Determine the [X, Y] coordinate at the center of the cell enclosing the given text.  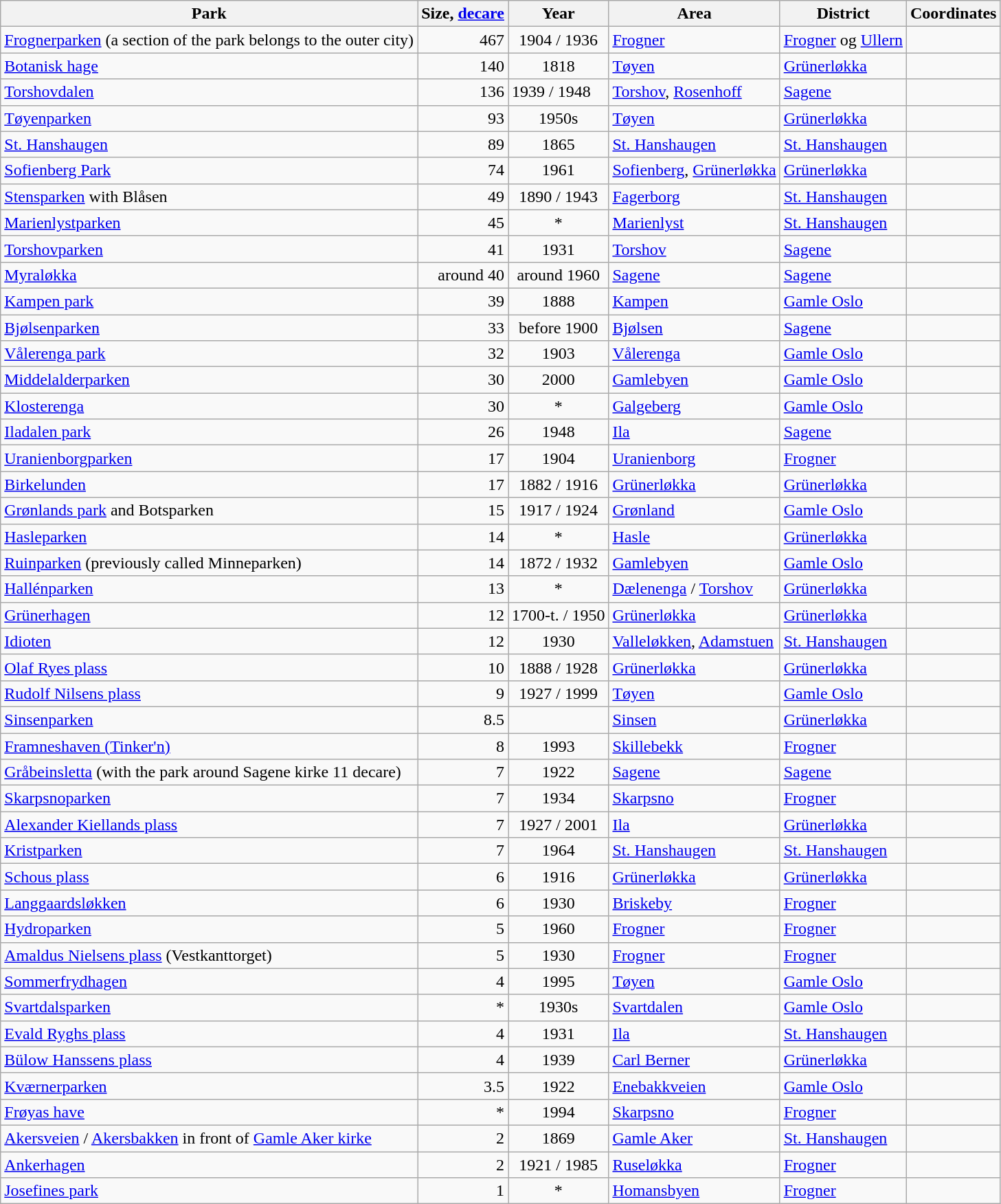
Ankerhagen [209, 1165]
13 [463, 589]
Vålerenga [694, 354]
9 [463, 693]
41 [463, 249]
Sommerfrydhagen [209, 981]
Kampen [694, 301]
before 1900 [559, 328]
1888 [559, 301]
Sofienberg Park [209, 170]
1934 [559, 799]
1993 [559, 746]
Kværnerparken [209, 1086]
Homansbyen [694, 1191]
1 [463, 1191]
2000 [559, 380]
1916 [559, 877]
8.5 [463, 720]
Myraløkka [209, 275]
136 [463, 92]
32 [463, 354]
Svartdalen [694, 1007]
Kristparken [209, 851]
Torshovdalen [209, 92]
Olaf Ryes plass [209, 667]
Grønlands park and Botsparken [209, 511]
1872 / 1932 [559, 563]
Botanisk hage [209, 66]
1865 [559, 144]
Vålerenga park [209, 354]
Tøyenparken [209, 118]
39 [463, 301]
Uranienborgparken [209, 458]
Frøyas have [209, 1112]
District [843, 14]
140 [463, 66]
Galgeberg [694, 406]
74 [463, 170]
Torshov, Rosenhoff [694, 92]
8 [463, 746]
Skarpsnoparken [209, 799]
Ruseløkka [694, 1165]
1700-t. / 1950 [559, 615]
Evald Ryghs plass [209, 1034]
45 [463, 223]
Klosterenga [209, 406]
Hasleparken [209, 537]
1927 / 2001 [559, 825]
1904 [559, 458]
Bjølsenparken [209, 328]
Middelalderparken [209, 380]
Josefines park [209, 1191]
Stensparken with Blåsen [209, 197]
Svartdalsparken [209, 1007]
93 [463, 118]
Amaldus Nielsens plass (Vestkanttorget) [209, 955]
Bülow Hanssens plass [209, 1060]
1960 [559, 929]
Hallénparken [209, 589]
Year [559, 14]
1995 [559, 981]
Sinsen [694, 720]
Grønland [694, 511]
Area [694, 14]
Idioten [209, 641]
Schous plass [209, 877]
Framneshaven (Tinker'n) [209, 746]
Iladalen park [209, 432]
Briskeby [694, 903]
Dælenenga / Torshov [694, 589]
Hydroparken [209, 929]
1948 [559, 432]
Grünerhagen [209, 615]
1939 [559, 1060]
Fagerborg [694, 197]
Coordinates [954, 14]
1818 [559, 66]
around 1960 [559, 275]
33 [463, 328]
around 40 [463, 275]
1964 [559, 851]
1888 / 1928 [559, 667]
Size, decare [463, 14]
Ruinparken (previously called Minneparken) [209, 563]
1904 / 1936 [559, 40]
Enebakkveien [694, 1086]
Gamle Aker [694, 1138]
Sofienberg, Grünerløkka [694, 170]
1890 / 1943 [559, 197]
1921 / 1985 [559, 1165]
Hasle [694, 537]
1869 [559, 1138]
26 [463, 432]
Valleløkken, Adamstuen [694, 641]
467 [463, 40]
Rudolf Nilsens plass [209, 693]
49 [463, 197]
Carl Berner [694, 1060]
Marienlystparken [209, 223]
Bjølsen [694, 328]
Birkelunden [209, 484]
Torshov [694, 249]
Alexander Kiellands plass [209, 825]
1927 / 1999 [559, 693]
Marienlyst [694, 223]
Park [209, 14]
1917 / 1924 [559, 511]
89 [463, 144]
Uranienborg [694, 458]
1994 [559, 1112]
1930s [559, 1007]
1882 / 1916 [559, 484]
3.5 [463, 1086]
10 [463, 667]
Gråbeinsletta (with the park around Sagene kirke 11 decare) [209, 772]
Skillebekk [694, 746]
Torshovparken [209, 249]
Frognerparken (a section of the park belongs to the outer city) [209, 40]
1903 [559, 354]
Langgaardsløkken [209, 903]
Akersveien / Akersbakken in front of Gamle Aker kirke [209, 1138]
Frogner og Ullern [843, 40]
1950s [559, 118]
Sinsenparken [209, 720]
15 [463, 511]
1939 / 1948 [559, 92]
Kampen park [209, 301]
1961 [559, 170]
